Capture the cell that displays the provided text and extract its [x, y] central coordinate. 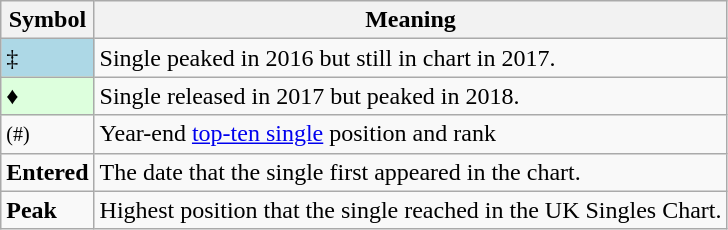
‡ [48, 58]
Entered [48, 172]
Single released in 2017 but peaked in 2018. [410, 96]
Year-end top-ten single position and rank [410, 134]
Meaning [410, 20]
Single peaked in 2016 but still in chart in 2017. [410, 58]
♦ [48, 96]
(#) [48, 134]
Peak [48, 210]
Highest position that the single reached in the UK Singles Chart. [410, 210]
The date that the single first appeared in the chart. [410, 172]
Symbol [48, 20]
